Identify which cell holds the provided text, then report its [X, Y] central coordinate. 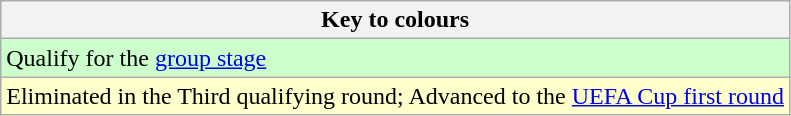
Key to colours [396, 20]
Eliminated in the Third qualifying round; Advanced to the UEFA Cup first round [396, 96]
Qualify for the group stage [396, 58]
